For the text-containing cell, return its midpoint in (x, y) coordinate format. 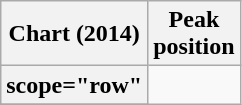
Chart (2014) (74, 34)
Peakposition (194, 34)
scope="row" (74, 85)
